Provide the (x, y) coordinate of the cell's center where the given text is located.  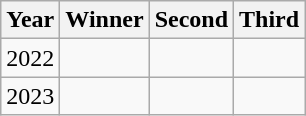
Third (270, 20)
Year (30, 20)
2022 (30, 58)
Second (191, 20)
2023 (30, 96)
Winner (104, 20)
